Capture the cell that displays the provided text and extract its (X, Y) central coordinate. 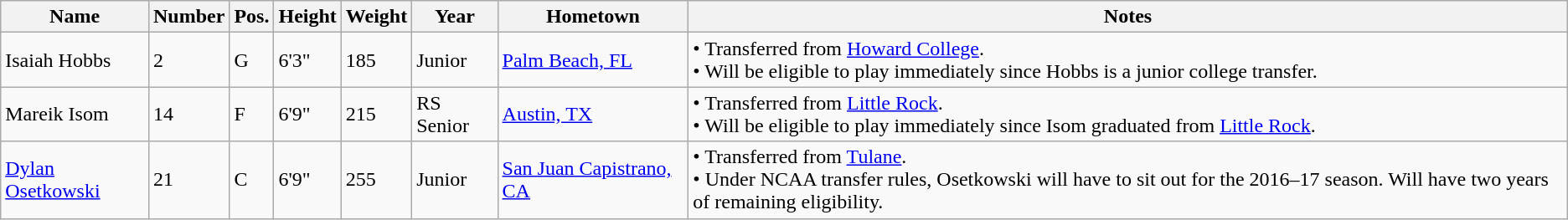
San Juan Capistrano, CA (593, 180)
Austin, TX (593, 114)
G (251, 60)
215 (376, 114)
14 (188, 114)
Dylan Osetkowski (75, 180)
6'3" (307, 60)
Palm Beach, FL (593, 60)
RS Senior (455, 114)
Isaiah Hobbs (75, 60)
C (251, 180)
2 (188, 60)
Hometown (593, 17)
Year (455, 17)
F (251, 114)
Pos. (251, 17)
21 (188, 180)
Number (188, 17)
185 (376, 60)
• Transferred from Little Rock.• Will be eligible to play immediately since Isom graduated from Little Rock. (1127, 114)
Name (75, 17)
• Transferred from Howard College.• Will be eligible to play immediately since Hobbs is a junior college transfer. (1127, 60)
255 (376, 180)
Height (307, 17)
Notes (1127, 17)
Weight (376, 17)
Mareik Isom (75, 114)
